Return the (X, Y) coordinate for the center point of the cell that contains the specified text.  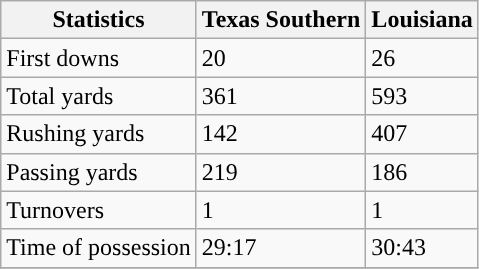
Time of possession (99, 248)
Texas Southern (281, 20)
26 (422, 58)
219 (281, 172)
Turnovers (99, 210)
361 (281, 96)
407 (422, 134)
Statistics (99, 20)
29:17 (281, 248)
Rushing yards (99, 134)
Louisiana (422, 20)
Total yards (99, 96)
Passing yards (99, 172)
20 (281, 58)
593 (422, 96)
142 (281, 134)
186 (422, 172)
First downs (99, 58)
30:43 (422, 248)
